Scan for the cell matching the given text and deliver its [X, Y] coordinate at center. 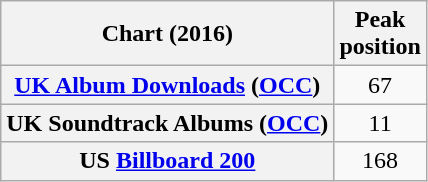
67 [380, 85]
11 [380, 123]
UK Soundtrack Albums (OCC) [168, 123]
US Billboard 200 [168, 161]
168 [380, 161]
Peakposition [380, 34]
UK Album Downloads (OCC) [168, 85]
Chart (2016) [168, 34]
